Identify which cell holds the provided text, then report its (X, Y) central coordinate. 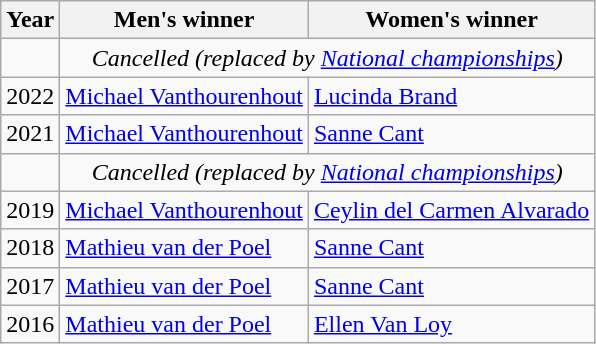
2022 (30, 96)
2021 (30, 134)
Lucinda Brand (451, 96)
Men's winner (184, 20)
Ellen Van Loy (451, 324)
2019 (30, 210)
2018 (30, 248)
2017 (30, 286)
Women's winner (451, 20)
Year (30, 20)
Ceylin del Carmen Alvarado (451, 210)
2016 (30, 324)
